Search for the cell housing the specified text and yield its (x, y) center coordinate. 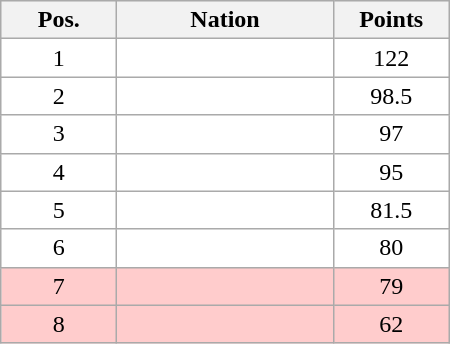
95 (391, 172)
Points (391, 20)
3 (59, 134)
122 (391, 58)
98.5 (391, 96)
62 (391, 324)
6 (59, 248)
1 (59, 58)
8 (59, 324)
7 (59, 286)
80 (391, 248)
79 (391, 286)
4 (59, 172)
97 (391, 134)
2 (59, 96)
Nation (225, 20)
Pos. (59, 20)
5 (59, 210)
81.5 (391, 210)
